Scan for the cell matching the given text and deliver its (X, Y) coordinate at center. 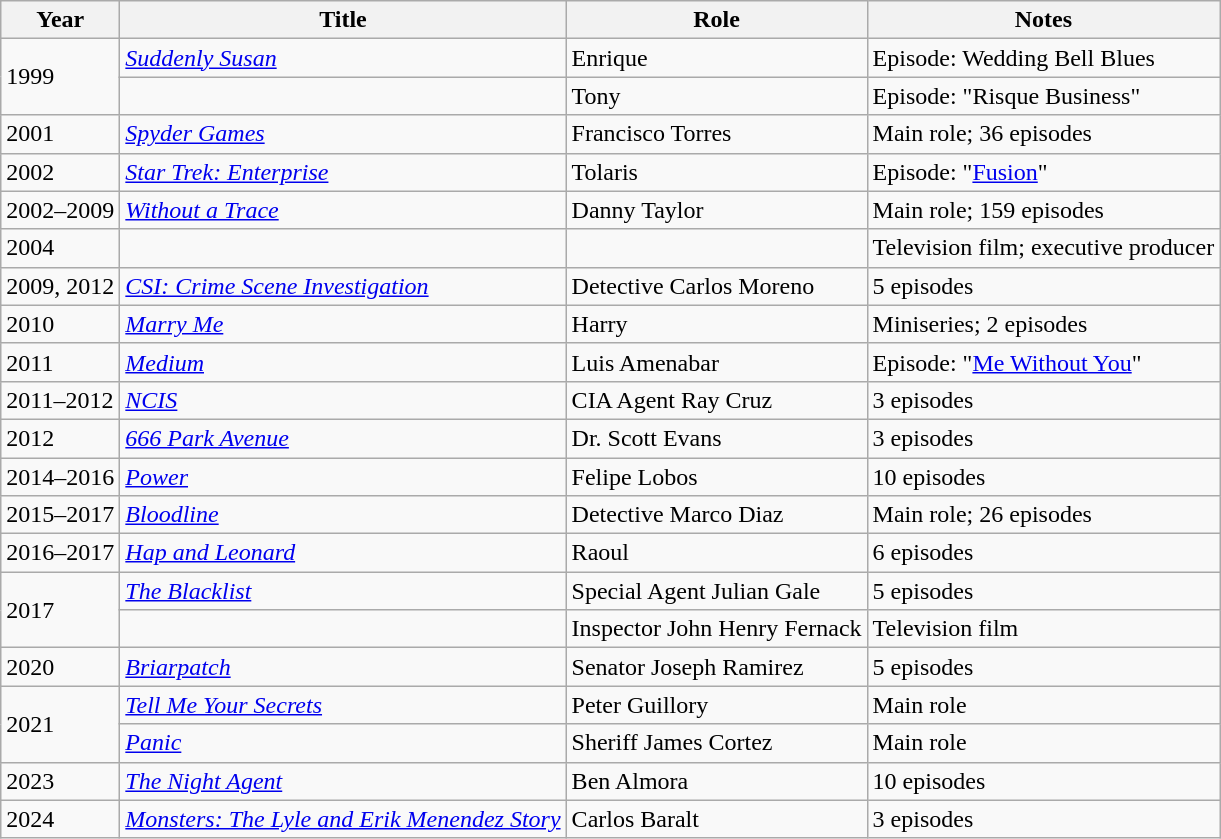
Detective Marco Diaz (716, 515)
Episode: "Fusion" (1044, 172)
Tolaris (716, 172)
2015–2017 (60, 515)
2010 (60, 324)
Notes (1044, 20)
Spyder Games (343, 134)
Luis Amenabar (716, 362)
Tell Me Your Secrets (343, 705)
Medium (343, 362)
666 Park Avenue (343, 438)
NCIS (343, 400)
Briarpatch (343, 667)
Episode: "Risque Business" (1044, 96)
Main role; 36 episodes (1044, 134)
Year (60, 20)
Sheriff James Cortez (716, 743)
Harry (716, 324)
Main role; 26 episodes (1044, 515)
2011–2012 (60, 400)
2024 (60, 819)
2002–2009 (60, 210)
Suddenly Susan (343, 58)
Power (343, 477)
Television film; executive producer (1044, 248)
Main role; 159 episodes (1044, 210)
CIA Agent Ray Cruz (716, 400)
2004 (60, 248)
Senator Joseph Ramirez (716, 667)
6 episodes (1044, 553)
Special Agent Julian Gale (716, 591)
Bloodline (343, 515)
Marry Me (343, 324)
Role (716, 20)
CSI: Crime Scene Investigation (343, 286)
The Blacklist (343, 591)
The Night Agent (343, 781)
2012 (60, 438)
Dr. Scott Evans (716, 438)
Without a Trace (343, 210)
1999 (60, 77)
Hap and Leonard (343, 553)
2011 (60, 362)
Carlos Baralt (716, 819)
Miniseries; 2 episodes (1044, 324)
Inspector John Henry Fernack (716, 629)
Panic (343, 743)
Detective Carlos Moreno (716, 286)
2002 (60, 172)
Felipe Lobos (716, 477)
2014–2016 (60, 477)
Episode: Wedding Bell Blues (1044, 58)
2001 (60, 134)
Francisco Torres (716, 134)
Raoul (716, 553)
Enrique (716, 58)
2023 (60, 781)
2016–2017 (60, 553)
Television film (1044, 629)
Tony (716, 96)
Star Trek: Enterprise (343, 172)
Ben Almora (716, 781)
2017 (60, 610)
Peter Guillory (716, 705)
2020 (60, 667)
2021 (60, 724)
Monsters: The Lyle and Erik Menendez Story (343, 819)
Title (343, 20)
Episode: "Me Without You" (1044, 362)
Danny Taylor (716, 210)
2009, 2012 (60, 286)
